Pinpoint the cell where the given text exists, returning its [X, Y] midpoint coordinate. 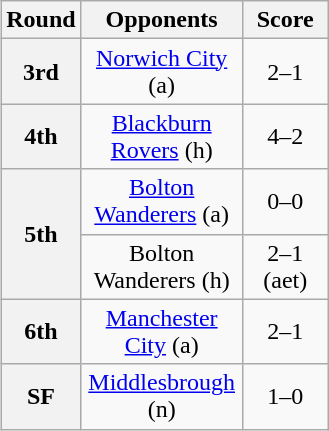
3rd [41, 72]
SF [41, 396]
2–1 (aet) [285, 266]
Opponents [162, 20]
5th [41, 234]
4th [41, 136]
6th [41, 332]
Round [41, 20]
Norwich City (a) [162, 72]
Score [285, 20]
Bolton Wanderers (h) [162, 266]
Blackburn Rovers (h) [162, 136]
0–0 [285, 202]
4–2 [285, 136]
Manchester City (a) [162, 332]
Bolton Wanderers (a) [162, 202]
Middlesbrough (n) [162, 396]
1–0 [285, 396]
